Provide the (X, Y) coordinate of the cell's center where the given text is located.  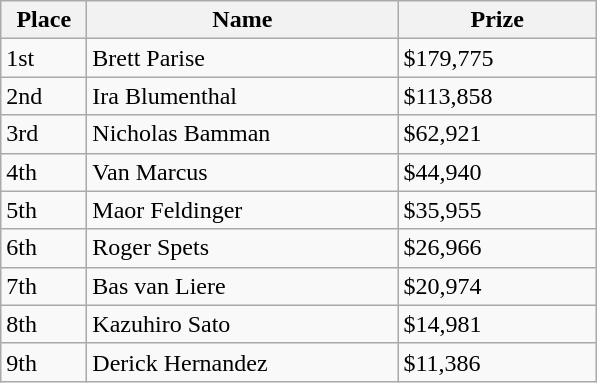
Bas van Liere (242, 286)
$179,775 (498, 58)
Roger Spets (242, 248)
4th (44, 172)
Derick Hernandez (242, 362)
3rd (44, 134)
$113,858 (498, 96)
$62,921 (498, 134)
8th (44, 324)
$11,386 (498, 362)
Name (242, 20)
5th (44, 210)
$20,974 (498, 286)
$35,955 (498, 210)
$26,966 (498, 248)
7th (44, 286)
$44,940 (498, 172)
$14,981 (498, 324)
Ira Blumenthal (242, 96)
Nicholas Bamman (242, 134)
2nd (44, 96)
1st (44, 58)
Prize (498, 20)
Maor Feldinger (242, 210)
Van Marcus (242, 172)
Kazuhiro Sato (242, 324)
Brett Parise (242, 58)
6th (44, 248)
9th (44, 362)
Place (44, 20)
